Detect which cell encompasses the target text, then output its [X, Y] center coordinate. 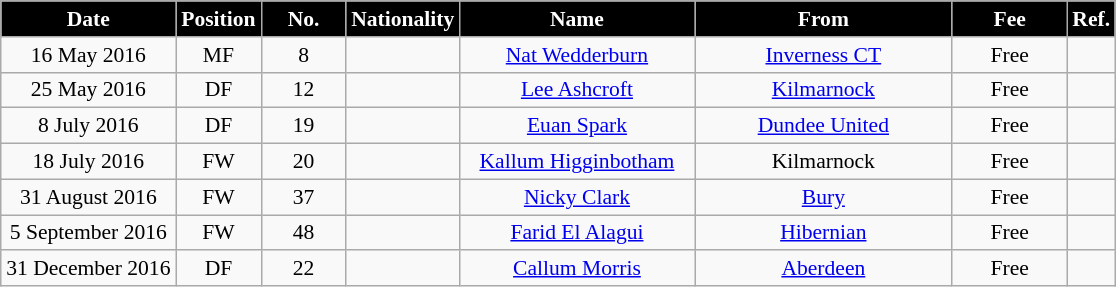
8 July 2016 [88, 126]
Hibernian [824, 233]
Euan Spark [576, 126]
22 [304, 269]
Aberdeen [824, 269]
12 [304, 90]
No. [304, 19]
31 August 2016 [88, 197]
Lee Ashcroft [576, 90]
8 [304, 55]
Nat Wedderburn [576, 55]
From [824, 19]
Ref. [1091, 19]
MF [218, 55]
Inverness CT [824, 55]
18 July 2016 [88, 162]
Nicky Clark [576, 197]
20 [304, 162]
16 May 2016 [88, 55]
Kallum Higginbotham [576, 162]
Bury [824, 197]
Dundee United [824, 126]
31 December 2016 [88, 269]
25 May 2016 [88, 90]
5 September 2016 [88, 233]
Name [576, 19]
Position [218, 19]
19 [304, 126]
Date [88, 19]
Nationality [402, 19]
37 [304, 197]
48 [304, 233]
Farid El Alagui [576, 233]
Callum Morris [576, 269]
Fee [1010, 19]
